Locate the cell with the specified text and output its [x, y] center coordinate. 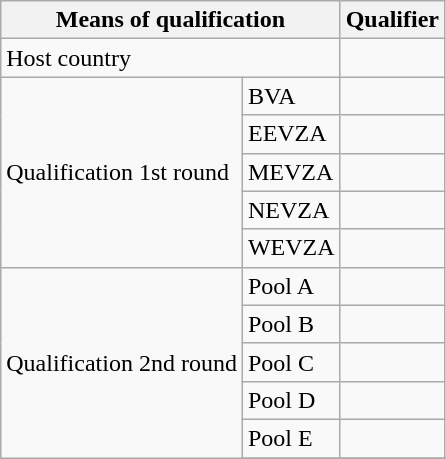
Pool A [291, 286]
Qualification 2nd round [122, 362]
Qualifier [392, 20]
Host country [170, 58]
Means of qualification [170, 20]
Pool D [291, 400]
Pool B [291, 324]
NEVZA [291, 210]
BVA [291, 96]
Pool C [291, 362]
WEVZA [291, 248]
Qualification 1st round [122, 172]
Pool E [291, 438]
MEVZA [291, 172]
EEVZA [291, 134]
